Pinpoint the cell where the given text exists, returning its (x, y) midpoint coordinate. 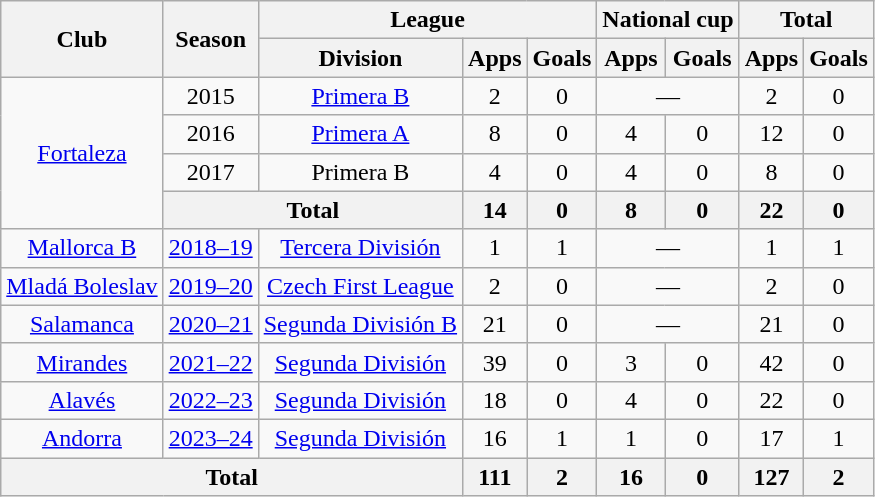
Primera A (360, 134)
Alavés (82, 400)
3 (631, 362)
Mirandes (82, 362)
2022–23 (210, 400)
Club (82, 39)
2017 (210, 172)
2016 (210, 134)
18 (495, 400)
Segunda División B (360, 324)
2015 (210, 96)
Mallorca B (82, 248)
2018–19 (210, 248)
Andorra (82, 438)
2021–22 (210, 362)
127 (771, 477)
12 (771, 134)
Mladá Boleslav (82, 286)
Division (360, 58)
2023–24 (210, 438)
17 (771, 438)
39 (495, 362)
League (428, 20)
2020–21 (210, 324)
2019–20 (210, 286)
111 (495, 477)
Tercera División (360, 248)
Season (210, 39)
Fortaleza (82, 153)
42 (771, 362)
14 (495, 210)
National cup (668, 20)
Czech First League (360, 286)
Salamanca (82, 324)
